Determine the [x, y] coordinate at the center of the cell enclosing the given text.  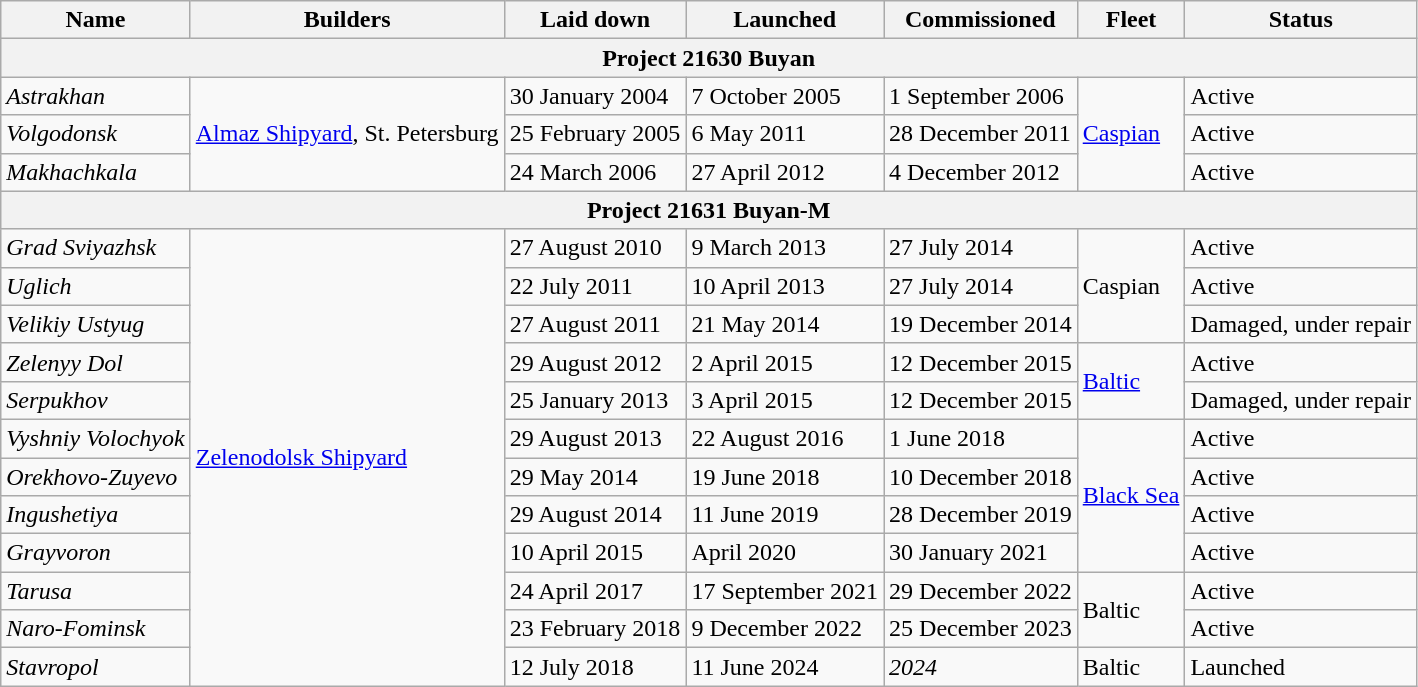
24 April 2017 [595, 591]
Status [1301, 20]
25 January 2013 [595, 400]
Tarusa [96, 591]
Volgodonsk [96, 134]
Ingushetiya [96, 515]
Serpukhov [96, 400]
6 May 2011 [785, 134]
22 August 2016 [785, 438]
28 December 2019 [981, 515]
19 December 2014 [981, 324]
2 April 2015 [785, 362]
29 May 2014 [595, 477]
28 December 2011 [981, 134]
10 April 2013 [785, 286]
29 August 2012 [595, 362]
12 July 2018 [595, 667]
23 February 2018 [595, 629]
24 March 2006 [595, 172]
Black Sea [1131, 495]
Almaz Shipyard, St. Petersburg [347, 134]
25 February 2005 [595, 134]
27 April 2012 [785, 172]
Vyshniy Volochyok [96, 438]
April 2020 [785, 553]
1 June 2018 [981, 438]
Name [96, 20]
Grad Sviyazhsk [96, 248]
29 August 2014 [595, 515]
21 May 2014 [785, 324]
Grayvoron [96, 553]
Stavropol [96, 667]
10 December 2018 [981, 477]
Zelenodolsk Shipyard [347, 458]
Builders [347, 20]
Laid down [595, 20]
4 December 2012 [981, 172]
22 July 2011 [595, 286]
Naro-Fominsk [96, 629]
11 June 2019 [785, 515]
9 March 2013 [785, 248]
9 December 2022 [785, 629]
17 September 2021 [785, 591]
27 August 2010 [595, 248]
1 September 2006 [981, 96]
3 April 2015 [785, 400]
Commissioned [981, 20]
Fleet [1131, 20]
Uglich [96, 286]
7 October 2005 [785, 96]
Orekhovo-Zuyevo [96, 477]
29 December 2022 [981, 591]
2024 [981, 667]
11 June 2024 [785, 667]
Zelenyy Dol [96, 362]
25 December 2023 [981, 629]
30 January 2004 [595, 96]
27 August 2011 [595, 324]
Makhachkala [96, 172]
Project 21631 Buyan-M [709, 210]
Project 21630 Buyan [709, 58]
Velikiy Ustyug [96, 324]
Astrakhan [96, 96]
19 June 2018 [785, 477]
30 January 2021 [981, 553]
10 April 2015 [595, 553]
29 August 2013 [595, 438]
